Extract the (x, y) coordinate from the center of the cell holding the provided text.  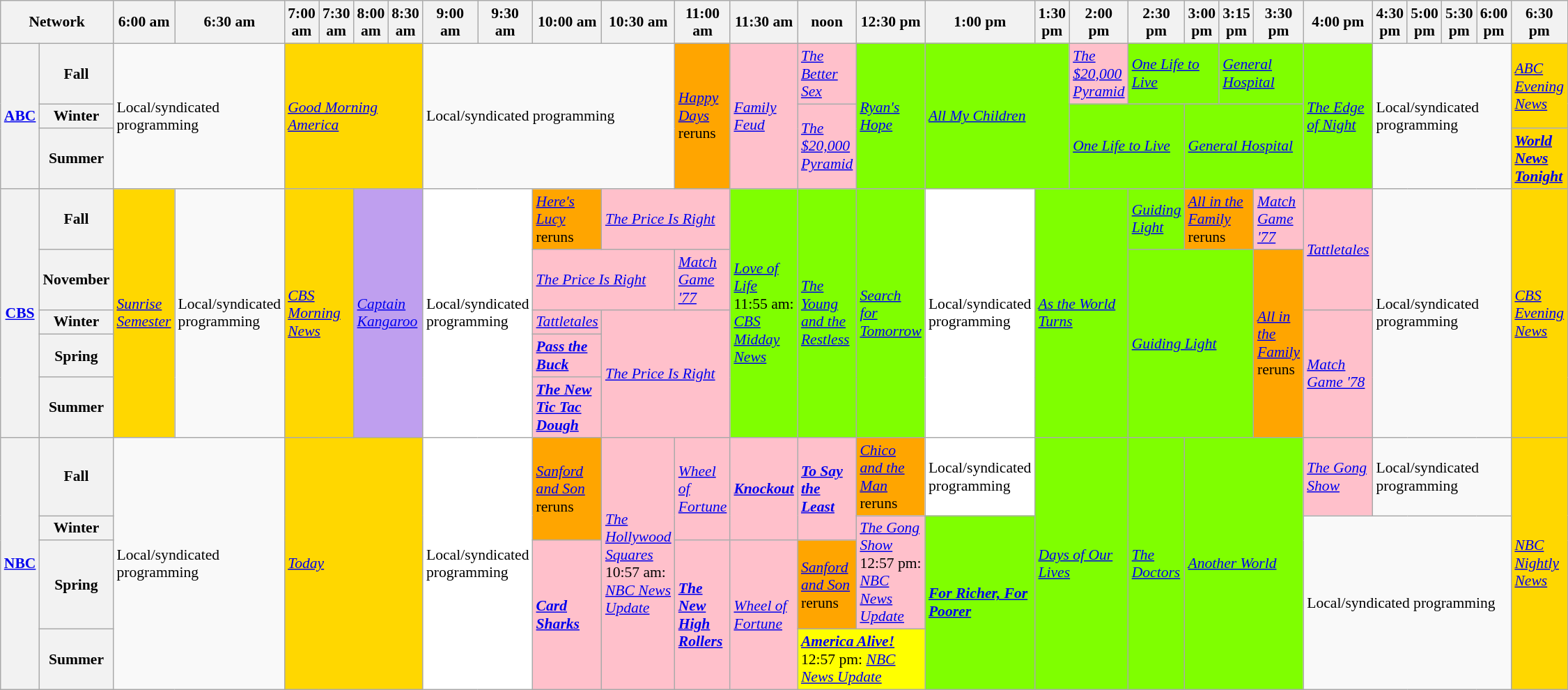
Network (57, 22)
CBS Evening News (1539, 314)
4:30 pm (1390, 22)
1:00 pm (980, 22)
The New Tic Tac Dough (567, 407)
9:00 am (450, 22)
The New High Rollers (703, 615)
Knockout (763, 489)
3:30 pm (1279, 22)
The Hollywood Squares10:57 am: NBC News Update (638, 564)
8:00 am (371, 22)
5:30 pm (1459, 22)
Search for Tomorrow (890, 314)
Happy Days reruns (703, 116)
3:00 pm (1202, 22)
9:30 am (506, 22)
The Doctors (1156, 564)
Family Feud (763, 116)
Ryan's Hope (890, 116)
7:00 am (302, 22)
6:00 pm (1494, 22)
The Edge of Night (1337, 116)
Captain Kangaroo (389, 314)
5:00 pm (1425, 22)
The Young and the Restless (827, 314)
CBS (20, 314)
10:30 am (638, 22)
Pass the Buck (567, 355)
To Say the Least (827, 489)
Card Sharks (567, 615)
noon (827, 22)
ABC Evening News (1539, 86)
All My Children (998, 116)
7:30 am (336, 22)
6:30 am (230, 22)
Today (354, 564)
America Alive!12:57 pm: NBC News Update (861, 659)
The Gong Show (1337, 477)
Match Game '78 (1337, 374)
NBC Nightly News (1539, 564)
As the World Turns (1081, 314)
Another World (1244, 564)
Chico and the Man reruns (890, 477)
Days of Our Lives (1081, 564)
2:00 pm (1099, 22)
NBC (20, 564)
Here's Lucy reruns (567, 219)
Sunrise Semester (143, 314)
CBS Morning News (319, 314)
The Gong Show12:57 pm: NBC News Update (890, 573)
Love of Life11:55 am: CBS Midday News (763, 314)
8:30 am (405, 22)
10:00 am (567, 22)
ABC (20, 116)
2:30 pm (1156, 22)
1:30 pm (1052, 22)
4:00 pm (1337, 22)
For Richer, For Poorer (980, 603)
3:15 pm (1236, 22)
Good Morning America (354, 116)
11:30 am (763, 22)
12:30 pm (890, 22)
World News Tonight (1539, 159)
6:00 am (143, 22)
The Better Sex (827, 74)
11:00 am (703, 22)
6:30 pm (1539, 22)
November (76, 280)
